Return the (x, y) coordinate for the center point of the cell that contains the specified text.  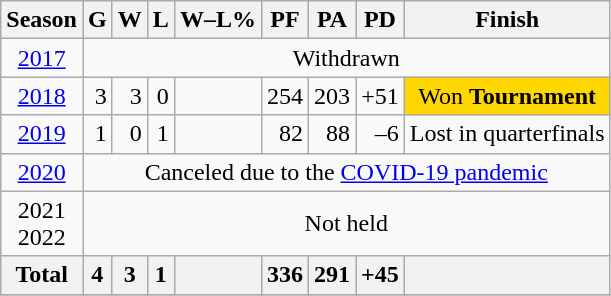
336 (284, 275)
82 (284, 134)
Won Tournament (507, 96)
PF (284, 20)
Canceled due to the COVID-19 pandemic (346, 172)
4 (97, 275)
W–L% (218, 20)
291 (332, 275)
254 (284, 96)
W (130, 20)
Withdrawn (346, 58)
Season (42, 20)
PA (332, 20)
Not held (346, 224)
Lost in quarterfinals (507, 134)
Finish (507, 20)
–6 (380, 134)
2020 (42, 172)
L (160, 20)
+45 (380, 275)
PD (380, 20)
+51 (380, 96)
20212022 (42, 224)
2017 (42, 58)
Total (42, 275)
88 (332, 134)
203 (332, 96)
G (97, 20)
2018 (42, 96)
2019 (42, 134)
